For the text-containing cell, return its midpoint in (X, Y) coordinate format. 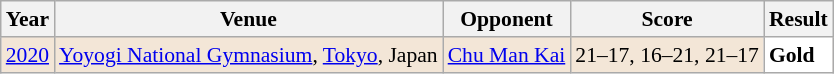
Score (667, 19)
21–17, 16–21, 21–17 (667, 55)
Opponent (507, 19)
Year (28, 19)
Chu Man Kai (507, 55)
Yoyogi National Gymnasium, Tokyo, Japan (248, 55)
Gold (798, 55)
Result (798, 19)
Venue (248, 19)
2020 (28, 55)
